Identify which cell holds the provided text, then report its [x, y] central coordinate. 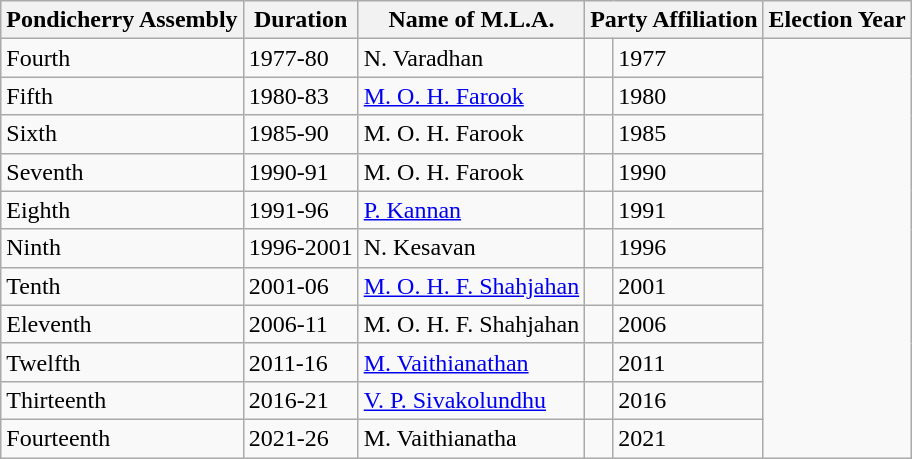
2006-11 [300, 324]
P. Kannan [471, 210]
2011-16 [300, 362]
Duration [300, 20]
Twelfth [122, 362]
2016-21 [300, 400]
1977-80 [300, 58]
M. Vaithianatha [471, 438]
1985-90 [300, 134]
2011 [688, 362]
Election Year [837, 20]
Party Affiliation [674, 20]
V. P. Sivakolundhu [471, 400]
Tenth [122, 286]
1990-91 [300, 172]
1991-96 [300, 210]
2001-06 [300, 286]
Seventh [122, 172]
2021 [688, 438]
Fourteenth [122, 438]
1980 [688, 96]
Sixth [122, 134]
1985 [688, 134]
1980-83 [300, 96]
Pondicherry Assembly [122, 20]
Fourth [122, 58]
2001 [688, 286]
1990 [688, 172]
1996-2001 [300, 248]
N. Kesavan [471, 248]
2006 [688, 324]
Fifth [122, 96]
Eleventh [122, 324]
2021-26 [300, 438]
N. Varadhan [471, 58]
Name of M.L.A. [471, 20]
2016 [688, 400]
Thirteenth [122, 400]
Ninth [122, 248]
1996 [688, 248]
Eighth [122, 210]
1991 [688, 210]
M. Vaithianathan [471, 362]
1977 [688, 58]
